Capture the cell that displays the provided text and extract its (X, Y) central coordinate. 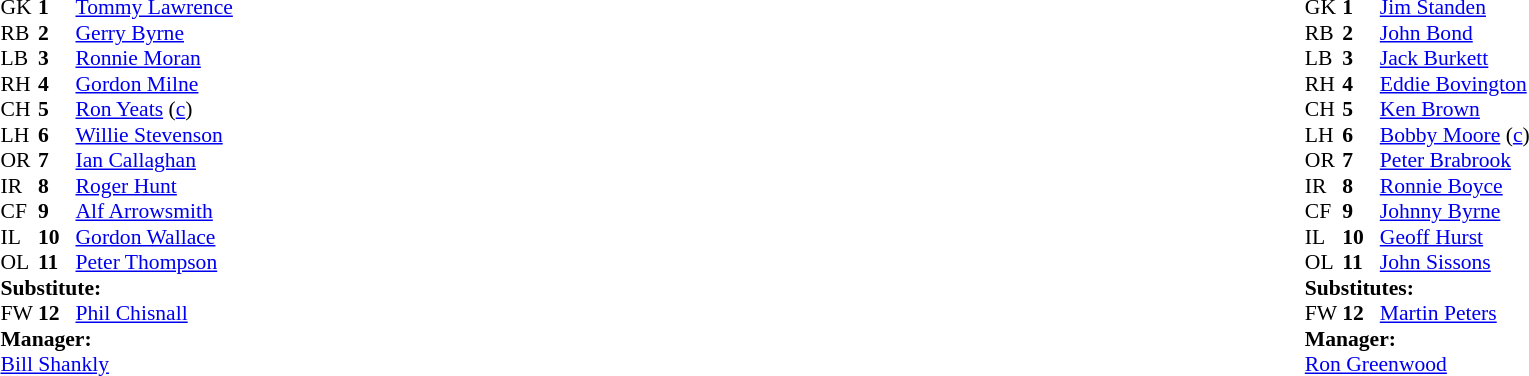
Ian Callaghan (154, 161)
Manager: (116, 339)
Alf Arrowsmith (154, 211)
Phil Chisnall (154, 313)
Ronnie Moran (154, 59)
Ron Yeats (c) (154, 109)
Substitute: (116, 288)
Gerry Byrne (154, 33)
Gordon Wallace (154, 237)
Roger Hunt (154, 186)
Gordon Milne (154, 84)
Willie Stevenson (154, 135)
Peter Thompson (154, 263)
